Scan for the cell matching the given text and deliver its [X, Y] coordinate at center. 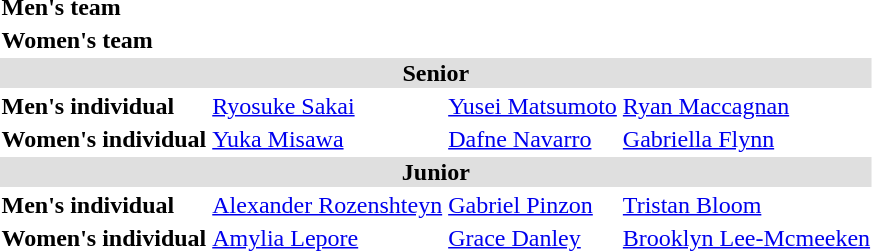
Dafne Navarro [533, 139]
Yusei Matsumoto [533, 106]
Ryosuke Sakai [328, 106]
Ryan Maccagnan [746, 106]
Gabriel Pinzon [533, 205]
Tristan Bloom [746, 205]
Gabriella Flynn [746, 139]
Women's individual [104, 139]
Yuka Misawa [328, 139]
Women's team [104, 40]
Alexander Rozenshteyn [328, 205]
Senior [436, 73]
Junior [436, 172]
